Identify which cell holds the provided text, then report its [X, Y] central coordinate. 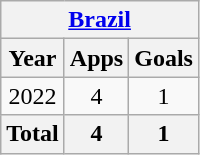
Goals [164, 58]
Total [33, 134]
Apps [96, 58]
Brazil [100, 20]
Year [33, 58]
2022 [33, 96]
